Return [X, Y] of the center of cell containing provided text 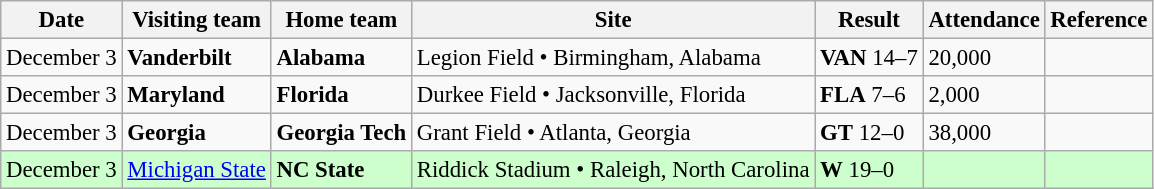
Vanderbilt [196, 58]
Attendance [984, 20]
38,000 [984, 133]
Result [869, 20]
Visiting team [196, 20]
Date [62, 20]
Legion Field • Birmingham, Alabama [614, 58]
Michigan State [196, 170]
Alabama [341, 58]
Maryland [196, 95]
Georgia [196, 133]
Reference [1099, 20]
Grant Field • Atlanta, Georgia [614, 133]
NC State [341, 170]
Site [614, 20]
Home team [341, 20]
FLA 7–6 [869, 95]
Georgia Tech [341, 133]
Durkee Field • Jacksonville, Florida [614, 95]
20,000 [984, 58]
W 19–0 [869, 170]
GT 12–0 [869, 133]
Florida [341, 95]
VAN 14–7 [869, 58]
2,000 [984, 95]
Riddick Stadium • Raleigh, North Carolina [614, 170]
